Extract the (x, y) coordinate from the center of the cell holding the provided text.  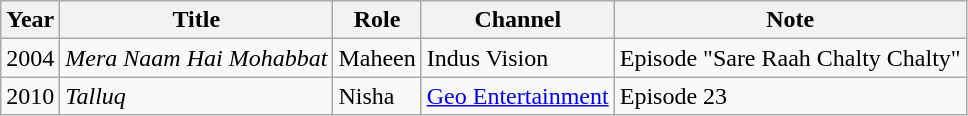
2010 (30, 96)
2004 (30, 58)
Mera Naam Hai Mohabbat (196, 58)
Role (377, 20)
Episode 23 (790, 96)
Year (30, 20)
Indus Vision (518, 58)
Geo Entertainment (518, 96)
Talluq (196, 96)
Note (790, 20)
Maheen (377, 58)
Title (196, 20)
Nisha (377, 96)
Channel (518, 20)
Episode "Sare Raah Chalty Chalty" (790, 58)
